Search for the cell housing the specified text and yield its [x, y] center coordinate. 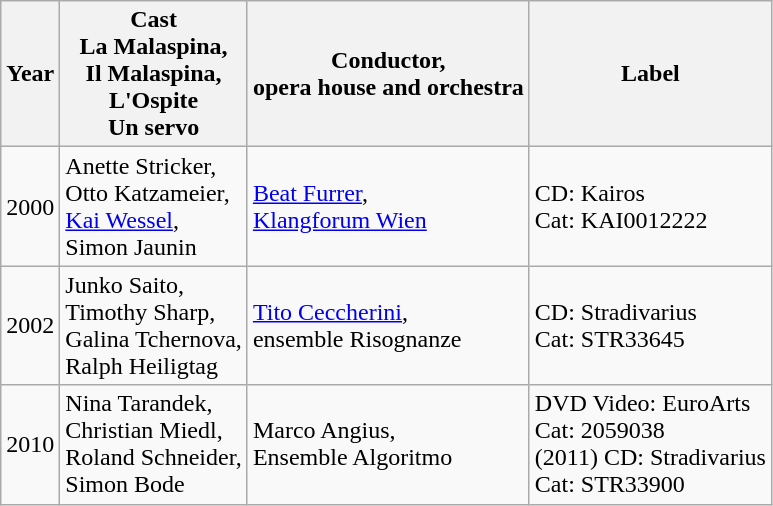
Nina Tarandek,Christian Miedl,Roland Schneider,Simon Bode [154, 444]
CastLa Malaspina,Il Malaspina,L'OspiteUn servo [154, 74]
CD: StradivariusCat: STR33645 [650, 326]
Junko Saito,Timothy Sharp,Galina Tchernova,Ralph Heiligtag [154, 326]
Tito Ceccherini,ensemble Risognanze [388, 326]
Year [30, 74]
2010 [30, 444]
Marco Angius,Ensemble Algoritmo [388, 444]
Anette Stricker,Otto Katzameier,Kai Wessel,Simon Jaunin [154, 206]
Conductor,opera house and orchestra [388, 74]
CD: KairosCat: KAI0012222 [650, 206]
Label [650, 74]
2002 [30, 326]
Beat Furrer,Klangforum Wien [388, 206]
DVD Video: EuroArtsCat: 2059038(2011) CD: StradivariusCat: STR33900 [650, 444]
2000 [30, 206]
